Locate the cell with the specified text and output its (X, Y) center coordinate. 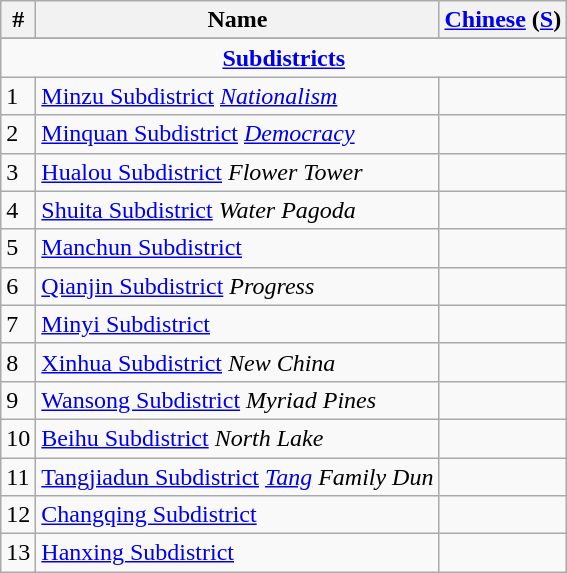
Tangjiadun Subdistrict Tang Family Dun (238, 477)
5 (18, 248)
12 (18, 515)
Qianjin Subdistrict Progress (238, 286)
2 (18, 134)
11 (18, 477)
9 (18, 400)
Name (238, 20)
6 (18, 286)
7 (18, 324)
Changqing Subdistrict (238, 515)
Shuita Subdistrict Water Pagoda (238, 210)
Hanxing Subdistrict (238, 553)
Beihu Subdistrict North Lake (238, 438)
10 (18, 438)
Hualou Subdistrict Flower Tower (238, 172)
Xinhua Subdistrict New China (238, 362)
8 (18, 362)
Minyi Subdistrict (238, 324)
# (18, 20)
3 (18, 172)
Wansong Subdistrict Myriad Pines (238, 400)
4 (18, 210)
Minquan Subdistrict Democracy (238, 134)
Chinese (S) (503, 20)
1 (18, 96)
13 (18, 553)
Subdistricts (284, 58)
Manchun Subdistrict (238, 248)
Minzu Subdistrict Nationalism (238, 96)
